Scan for the cell matching the given text and deliver its [X, Y] coordinate at center. 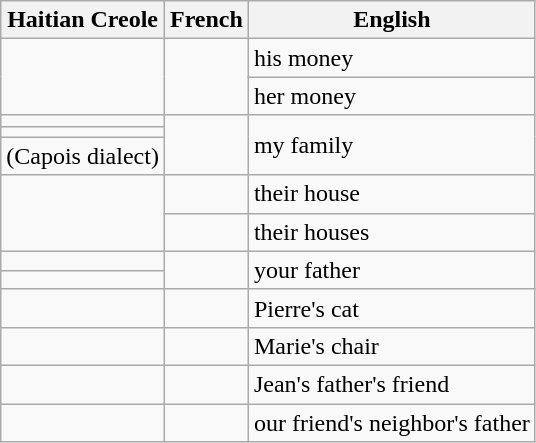
Jean's father's friend [392, 384]
her money [392, 96]
their houses [392, 232]
Marie's chair [392, 346]
Pierre's cat [392, 308]
their house [392, 194]
French [206, 20]
Haitian Creole [83, 20]
your father [392, 270]
our friend's neighbor's father [392, 423]
my family [392, 145]
(Capois dialect) [83, 156]
his money [392, 58]
English [392, 20]
